Return [X, Y] of the center of cell containing provided text 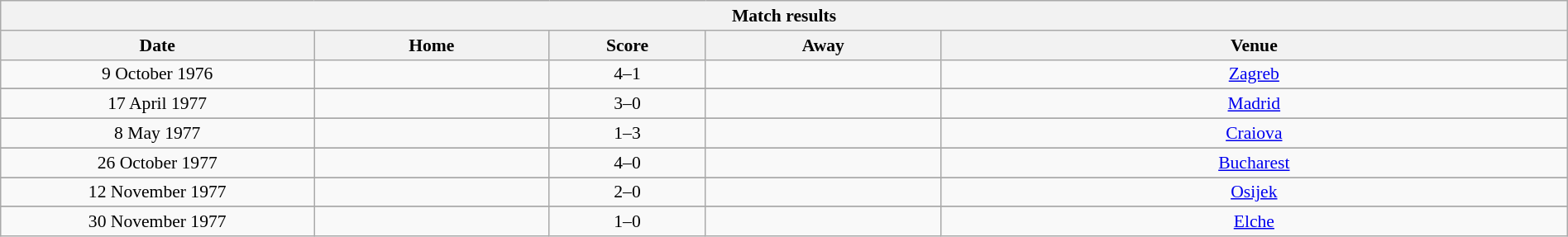
8 May 1977 [157, 134]
4–1 [627, 74]
1–3 [627, 134]
Madrid [1254, 104]
1–0 [627, 222]
12 November 1977 [157, 192]
Venue [1254, 45]
3–0 [627, 104]
Elche [1254, 222]
Match results [784, 16]
Zagreb [1254, 74]
Home [432, 45]
9 October 1976 [157, 74]
2–0 [627, 192]
26 October 1977 [157, 163]
17 April 1977 [157, 104]
4–0 [627, 163]
Away [823, 45]
Date [157, 45]
Osijek [1254, 192]
Score [627, 45]
Craiova [1254, 134]
Bucharest [1254, 163]
30 November 1977 [157, 222]
